Output the [x, y] coordinate of the center of the cell containing the given text.  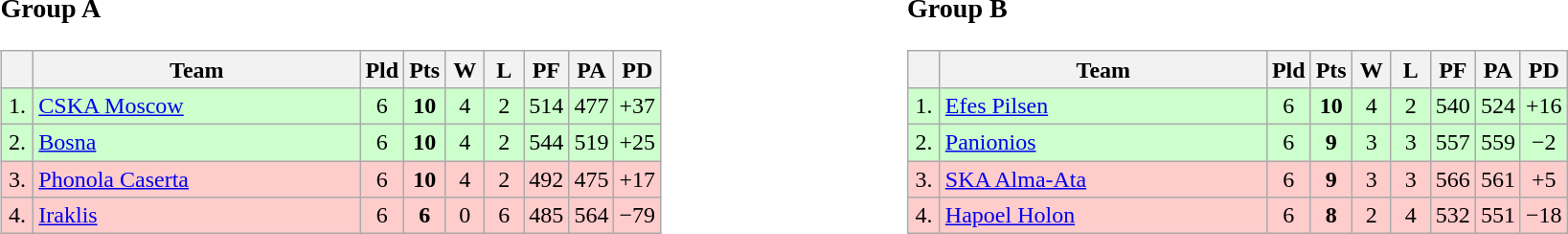
+17 [638, 179]
514 [546, 105]
0 [466, 216]
475 [592, 179]
Phonola Caserta [197, 179]
544 [546, 143]
Efes Pilsen [1103, 105]
559 [1498, 143]
Bosna [197, 143]
+37 [638, 105]
Panionios [1103, 143]
519 [592, 143]
Hapoel Holon [1103, 216]
−79 [638, 216]
561 [1498, 179]
Iraklis [197, 216]
564 [592, 216]
477 [592, 105]
551 [1498, 216]
+25 [638, 143]
+5 [1544, 179]
+16 [1544, 105]
524 [1498, 105]
540 [1452, 105]
492 [546, 179]
−18 [1544, 216]
8 [1331, 216]
485 [546, 216]
CSKA Moscow [197, 105]
557 [1452, 143]
566 [1452, 179]
−2 [1544, 143]
SKA Alma-Ata [1103, 179]
532 [1452, 216]
